Return the [x, y] coordinate for the center point of the cell that contains the specified text.  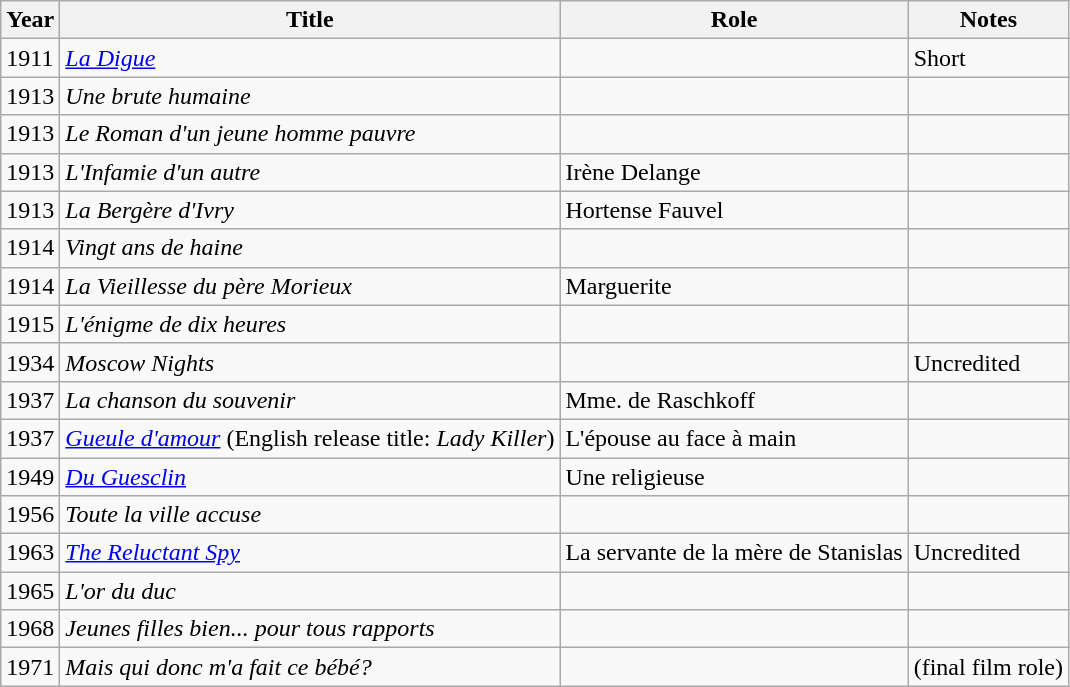
1968 [30, 629]
Gueule d'amour (English release title: Lady Killer) [310, 438]
Irène Delange [734, 172]
1934 [30, 362]
Mais qui donc m'a fait ce bébé? [310, 667]
Mme. de Raschkoff [734, 400]
Year [30, 20]
Une brute humaine [310, 96]
1911 [30, 58]
Jeunes filles bien... pour tous rapports [310, 629]
1956 [30, 515]
Marguerite [734, 286]
La Vieillesse du père Morieux [310, 286]
The Reluctant Spy [310, 553]
Du Guesclin [310, 477]
1963 [30, 553]
1965 [30, 591]
L'énigme de dix heures [310, 324]
Role [734, 20]
Le Roman d'un jeune homme pauvre [310, 134]
Une religieuse [734, 477]
Short [988, 58]
La servante de la mère de Stanislas [734, 553]
Moscow Nights [310, 362]
Hortense Fauvel [734, 210]
1915 [30, 324]
Vingt ans de haine [310, 248]
1971 [30, 667]
La Digue [310, 58]
Notes [988, 20]
L'épouse au face à main [734, 438]
La Bergère d'Ivry [310, 210]
Toute la ville accuse [310, 515]
(final film role) [988, 667]
L'Infamie d'un autre [310, 172]
1949 [30, 477]
La chanson du souvenir [310, 400]
Title [310, 20]
L'or du duc [310, 591]
